Identify which cell holds the provided text, then report its (x, y) central coordinate. 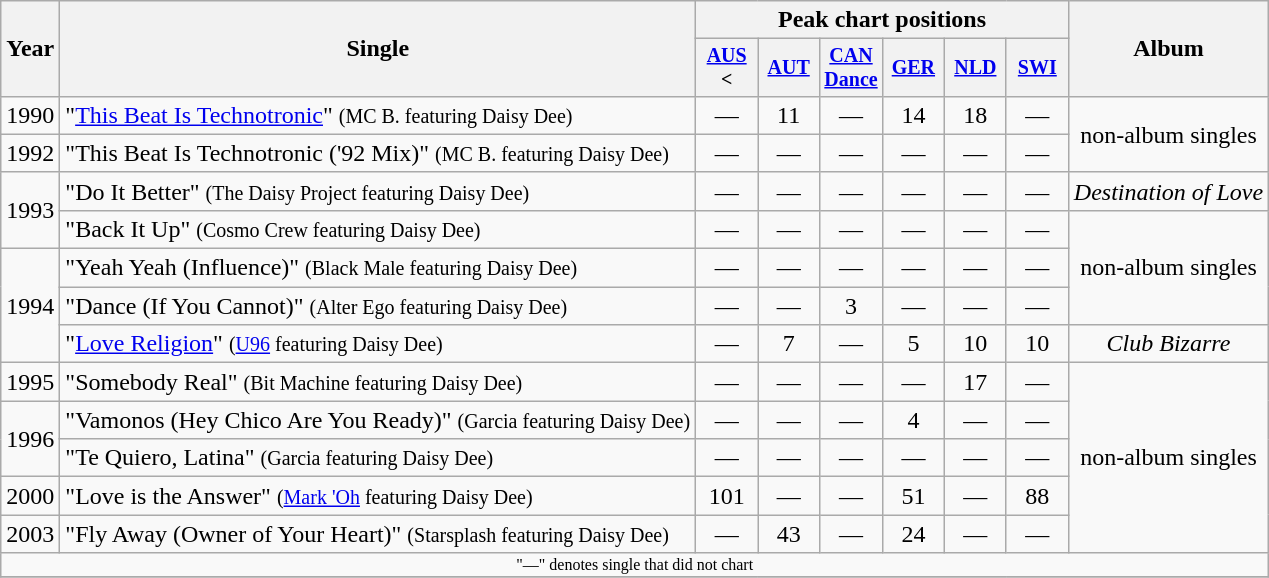
1992 (30, 153)
18 (975, 115)
3 (852, 306)
Destination of Love (1168, 191)
2003 (30, 534)
"Do It Better" (The Daisy Project featuring Daisy Dee) (378, 191)
17 (975, 382)
Peak chart positions (882, 20)
"Yeah Yeah (Influence)" (Black Male featuring Daisy Dee) (378, 268)
Club Bizarre (1168, 344)
24 (913, 534)
"Somebody Real" (Bit Machine featuring Daisy Dee) (378, 382)
"Love is the Answer" (Mark 'Oh featuring Daisy Dee) (378, 496)
1996 (30, 439)
"This Beat Is Technotronic ('92 Mix)" (MC B. featuring Daisy Dee) (378, 153)
5 (913, 344)
51 (913, 496)
NLD (975, 68)
"—" denotes single that did not chart (635, 565)
101 (727, 496)
1993 (30, 210)
4 (913, 420)
Single (378, 49)
"Fly Away (Owner of Your Heart)" (Starsplash featuring Daisy Dee) (378, 534)
AUS< (727, 68)
"Back It Up" (Cosmo Crew featuring Daisy Dee) (378, 229)
Album (1168, 49)
"Dance (If You Cannot)" (Alter Ego featuring Daisy Dee) (378, 306)
"Te Quiero, Latina" (Garcia featuring Daisy Dee) (378, 458)
7 (789, 344)
1995 (30, 382)
1994 (30, 306)
43 (789, 534)
Year (30, 49)
2000 (30, 496)
"Vamonos (Hey Chico Are You Ready)" (Garcia featuring Daisy Dee) (378, 420)
"Love Religion" (U96 featuring Daisy Dee) (378, 344)
GER (913, 68)
11 (789, 115)
"This Beat Is Technotronic" (MC B. featuring Daisy Dee) (378, 115)
CANDance (852, 68)
1990 (30, 115)
SWI (1037, 68)
14 (913, 115)
88 (1037, 496)
AUT (789, 68)
